Output the (x, y) coordinate of the center of the cell containing the given text.  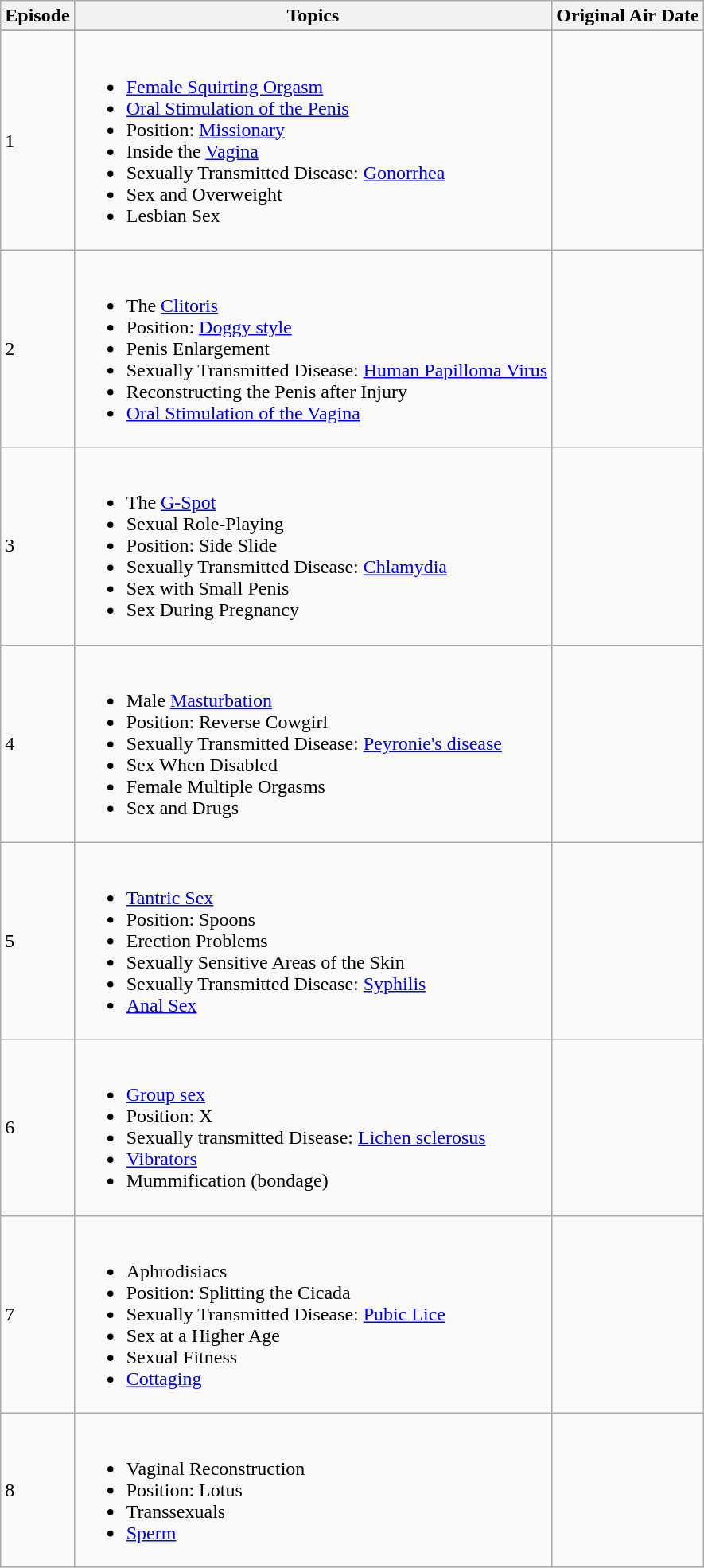
1 (37, 140)
Group sexPosition: XSexually transmitted Disease: Lichen sclerosusVibratorsMummification (bondage) (313, 1127)
3 (37, 546)
Episode (37, 16)
Tantric SexPosition: SpoonsErection ProblemsSexually Sensitive Areas of the SkinSexually Transmitted Disease: SyphilisAnal Sex (313, 941)
5 (37, 941)
8 (37, 1490)
6 (37, 1127)
Topics (313, 16)
4 (37, 743)
2 (37, 349)
7 (37, 1314)
Male MasturbationPosition: Reverse CowgirlSexually Transmitted Disease: Peyronie's diseaseSex When DisabledFemale Multiple OrgasmsSex and Drugs (313, 743)
Vaginal ReconstructionPosition: LotusTranssexualsSperm (313, 1490)
AphrodisiacsPosition: Splitting the CicadaSexually Transmitted Disease: Pubic LiceSex at a Higher AgeSexual FitnessCottaging (313, 1314)
The G-SpotSexual Role-PlayingPosition: Side SlideSexually Transmitted Disease: ChlamydiaSex with Small PenisSex During Pregnancy (313, 546)
Original Air Date (628, 16)
